Extract the [x, y] coordinate from the center of the cell holding the provided text.  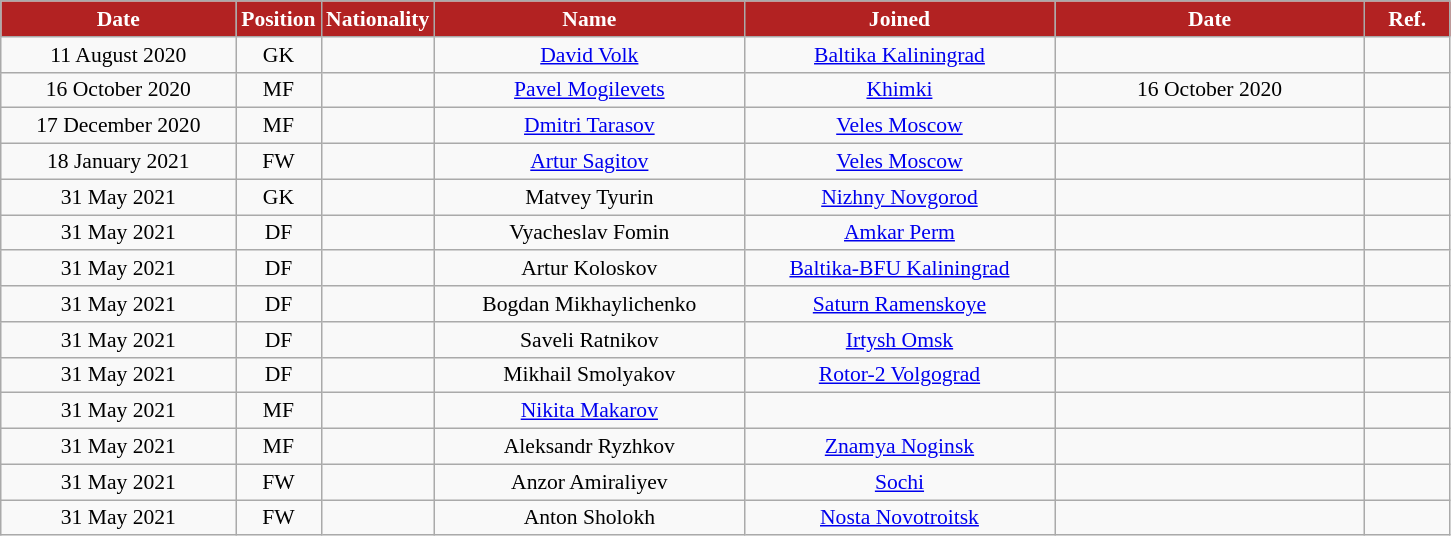
Ref. [1408, 19]
Artur Sagitov [589, 162]
Name [589, 19]
Nationality [378, 19]
Nosta Novotroitsk [899, 518]
Baltika-BFU Kaliningrad [899, 269]
Bogdan Mikhaylichenko [589, 304]
Nizhny Novgorod [899, 197]
Znamya Noginsk [899, 447]
Vyacheslav Fomin [589, 233]
Amkar Perm [899, 233]
18 January 2021 [118, 162]
Sochi [899, 482]
Rotor-2 Volgograd [899, 375]
Irtysh Omsk [899, 340]
Aleksandr Ryzhkov [589, 447]
Pavel Mogilevets [589, 90]
17 December 2020 [118, 126]
Baltika Kaliningrad [899, 55]
Dmitri Tarasov [589, 126]
Position [278, 19]
Joined [899, 19]
Anzor Amiraliyev [589, 482]
Anton Sholokh [589, 518]
Mikhail Smolyakov [589, 375]
11 August 2020 [118, 55]
Saveli Ratnikov [589, 340]
Saturn Ramenskoye [899, 304]
Matvey Tyurin [589, 197]
Artur Koloskov [589, 269]
Khimki [899, 90]
David Volk [589, 55]
Nikita Makarov [589, 411]
